Pinpoint the cell where the given text exists, returning its [x, y] midpoint coordinate. 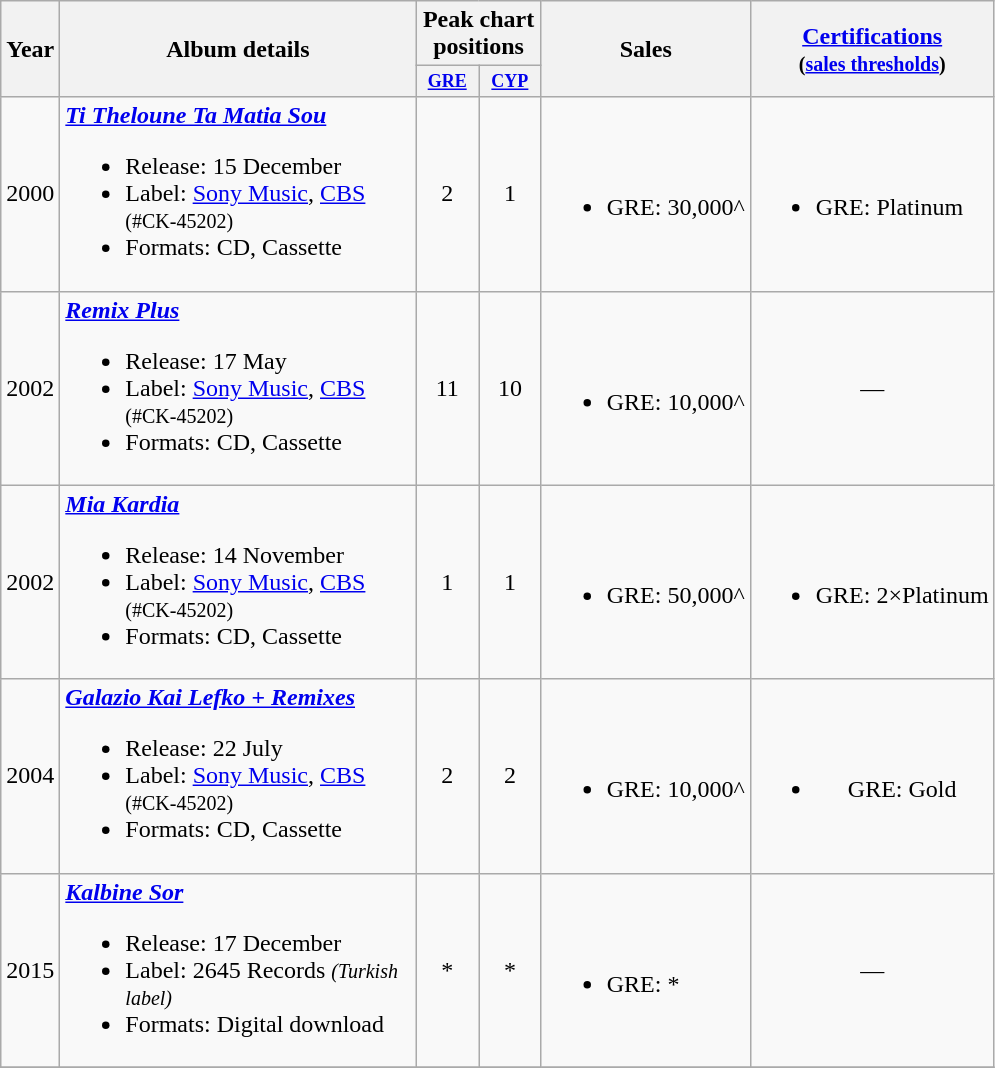
Peak chart positions [478, 34]
Album details [238, 49]
GRE: 2×Platinum [872, 582]
Remix PlusRelease: 17 MayLabel: Sony Music, CBS (#CK-45202)Formats: CD, Cassette [238, 388]
GRE: 30,000^ [646, 194]
GRE: * [646, 970]
Ti Theloune Ta Matia SouRelease: 15 DecemberLabel: Sony Music, CBS (#CK-45202)Formats: CD, Cassette [238, 194]
2015 [30, 970]
10 [510, 388]
2000 [30, 194]
GRE: 50,000^ [646, 582]
GRE [448, 82]
GRE: Gold [872, 776]
11 [448, 388]
GRE: Platinum [872, 194]
2004 [30, 776]
Certifications(sales thresholds) [872, 49]
Galazio Kai Lefko + RemixesRelease: 22 JulyLabel: Sony Music, CBS (#CK-45202)Formats: CD, Cassette [238, 776]
CYP [510, 82]
Sales [646, 49]
Kalbine SorRelease: 17 DecemberLabel: 2645 Records (Turkish label)Formats: Digital download [238, 970]
Mia KardiaRelease: 14 NovemberLabel: Sony Music, CBS (#CK-45202)Formats: CD, Cassette [238, 582]
Year [30, 49]
